For the text-containing cell, return its midpoint in [x, y] coordinate format. 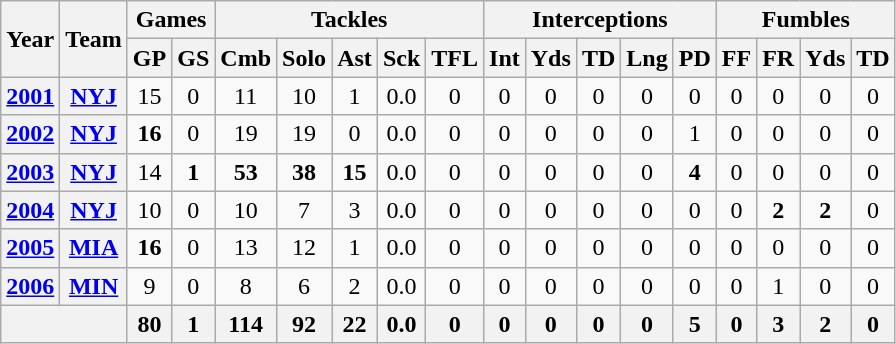
5 [694, 324]
8 [246, 286]
Tackles [350, 20]
Fumbles [806, 20]
Ast [355, 58]
114 [246, 324]
Lng [647, 58]
92 [304, 324]
FR [778, 58]
Team [94, 39]
6 [304, 286]
Year [30, 39]
MIN [94, 286]
9 [149, 286]
2001 [30, 96]
2003 [30, 172]
TFL [455, 58]
2004 [30, 210]
Int [505, 58]
22 [355, 324]
Games [170, 20]
2006 [30, 286]
GP [149, 58]
FF [736, 58]
7 [304, 210]
2005 [30, 248]
11 [246, 96]
12 [304, 248]
53 [246, 172]
PD [694, 58]
GS [194, 58]
4 [694, 172]
Sck [401, 58]
38 [304, 172]
Interceptions [600, 20]
13 [246, 248]
Cmb [246, 58]
80 [149, 324]
2002 [30, 134]
14 [149, 172]
MIA [94, 248]
Solo [304, 58]
